Locate the cell with the specified text and output its (X, Y) center coordinate. 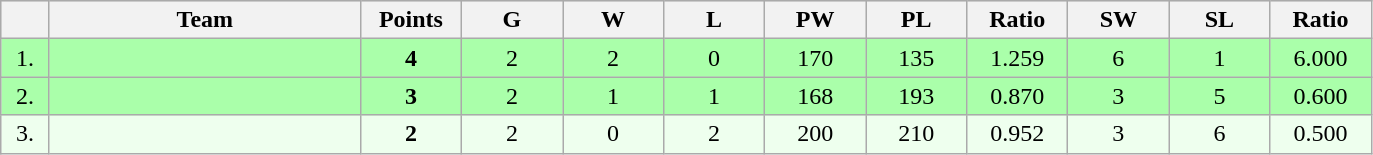
193 (916, 96)
1.259 (1018, 58)
170 (816, 58)
PW (816, 20)
5 (1220, 96)
0.952 (1018, 134)
1. (26, 58)
210 (916, 134)
200 (816, 134)
6.000 (1320, 58)
SL (1220, 20)
135 (916, 58)
0.500 (1320, 134)
2. (26, 96)
4 (410, 58)
0.600 (1320, 96)
Points (410, 20)
3. (26, 134)
168 (816, 96)
SW (1118, 20)
L (714, 20)
0.870 (1018, 96)
W (612, 20)
PL (916, 20)
G (512, 20)
Team (204, 20)
